Output the [X, Y] coordinate of the center of the cell containing the given text.  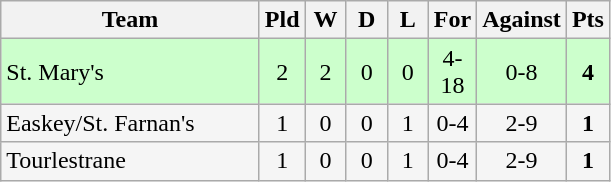
Easkey/St. Farnan's [130, 123]
4-18 [452, 72]
St. Mary's [130, 72]
For [452, 20]
Pts [588, 20]
D [366, 20]
4 [588, 72]
W [326, 20]
Against [522, 20]
Team [130, 20]
0-8 [522, 72]
Pld [282, 20]
L [408, 20]
Tourlestrane [130, 161]
